For the text-containing cell, return its midpoint in (X, Y) coordinate format. 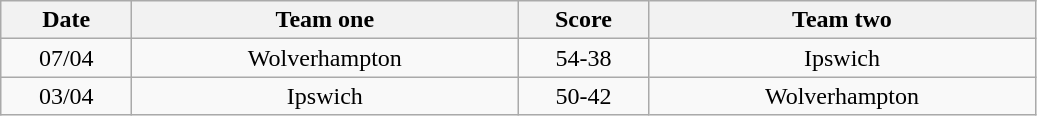
Score (584, 20)
Team one (325, 20)
Team two (842, 20)
07/04 (66, 58)
Date (66, 20)
03/04 (66, 96)
54-38 (584, 58)
50-42 (584, 96)
